Find where the given text appears and provide that cell's center as (X, Y) coordinate. 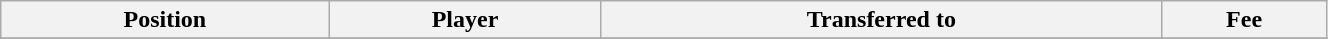
Transferred to (882, 20)
Position (165, 20)
Fee (1244, 20)
Player (465, 20)
